Detect which cell encompasses the target text, then output its [x, y] center coordinate. 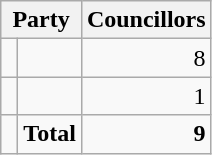
1 [146, 96]
Total [50, 134]
Councillors [146, 20]
Party [42, 20]
8 [146, 58]
9 [146, 134]
